Determine the (x, y) coordinate at the center of the cell enclosing the given text.  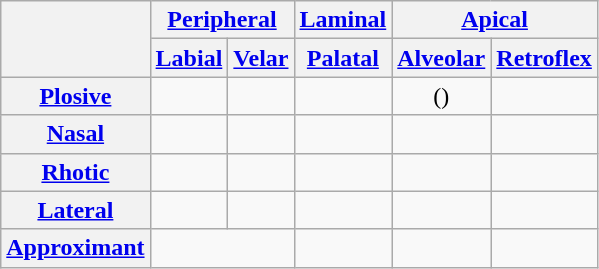
Labial (189, 58)
Nasal (76, 134)
Laminal (343, 20)
Alveolar (442, 58)
Lateral (76, 210)
Apical (495, 20)
Approximant (76, 248)
() (442, 96)
Plosive (76, 96)
Peripheral (222, 20)
Palatal (343, 58)
Velar (261, 58)
Rhotic (76, 172)
Retroflex (544, 58)
